Output the [x, y] coordinate of the center of the cell containing the given text.  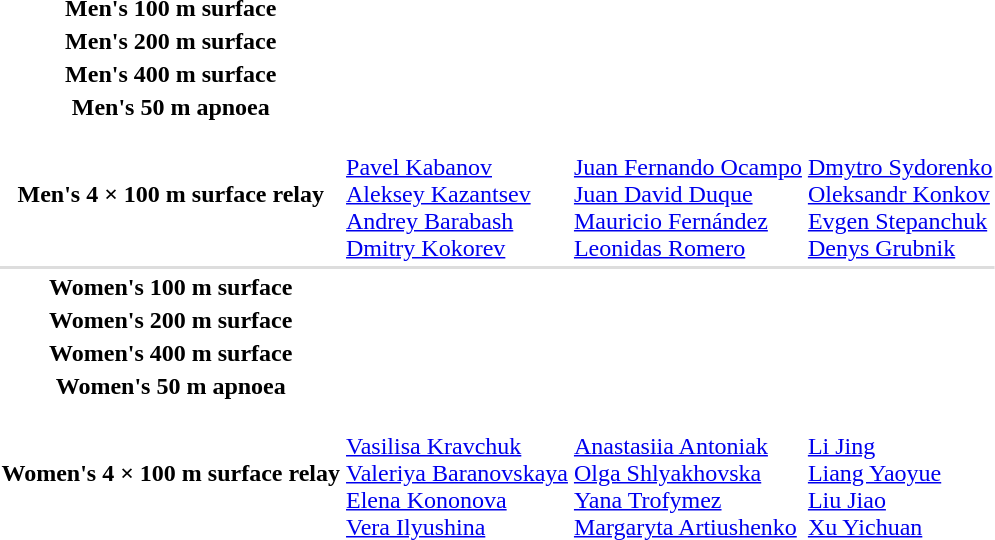
Men's 50 m apnoea [171, 107]
Men's 400 m surface [171, 74]
Men's 4 × 100 m surface relay [171, 194]
Women's 100 m surface [171, 287]
Juan Fernando OcampoJuan David DuqueMauricio FernándezLeonidas Romero [688, 194]
Dmytro SydorenkoOleksandr KonkovEvgen StepanchukDenys Grubnik [900, 194]
Women's 50 m apnoea [171, 386]
Women's 400 m surface [171, 353]
Women's 200 m surface [171, 320]
Pavel KabanovAleksey KazantsevAndrey BarabashDmitry Kokorev [458, 194]
Men's 200 m surface [171, 41]
